Return [X, Y] of the center of cell containing provided text 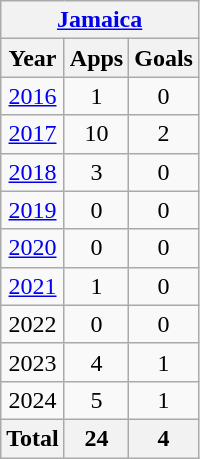
3 [96, 172]
2016 [33, 96]
Total [33, 438]
2 [164, 134]
2018 [33, 172]
2021 [33, 286]
2022 [33, 324]
5 [96, 400]
2017 [33, 134]
Goals [164, 58]
2024 [33, 400]
10 [96, 134]
2020 [33, 248]
2019 [33, 210]
Year [33, 58]
Jamaica [100, 20]
2023 [33, 362]
Apps [96, 58]
24 [96, 438]
